Search for the cell housing the specified text and yield its [X, Y] center coordinate. 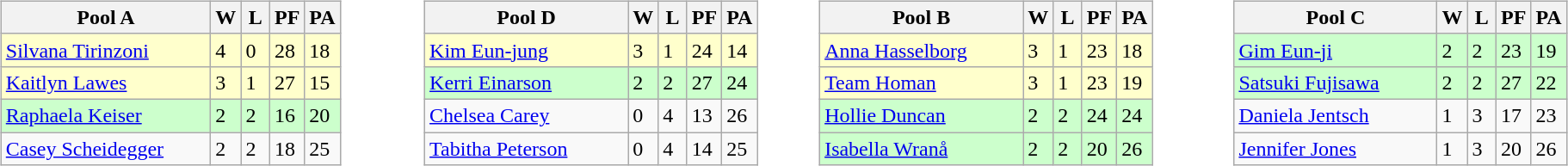
Daniela Jentsch [1336, 115]
Isabella Wranå [922, 149]
Kerri Einarson [527, 83]
Anna Hasselborg [922, 50]
15 [322, 83]
Satsuki Fujisawa [1336, 83]
Hollie Duncan [922, 115]
Jennifer Jones [1336, 149]
Kaitlyn Lawes [106, 83]
Team Homan [922, 83]
13 [704, 115]
22 [1549, 83]
17 [1514, 115]
Pool A [106, 17]
Tabitha Peterson [527, 149]
16 [287, 115]
Pool B [922, 17]
Chelsea Carey [527, 115]
Gim Eun-ji [1336, 50]
Casey Scheidegger [106, 149]
Kim Eun-jung [527, 50]
Silvana Tirinzoni [106, 50]
Raphaela Keiser [106, 115]
Pool C [1336, 17]
28 [287, 50]
Pool D [527, 17]
